Find where the given text appears and provide that cell's center as (x, y) coordinate. 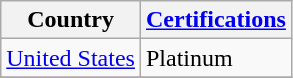
Certifications (216, 20)
Platinum (216, 58)
Country (71, 20)
United States (71, 58)
